Output the (x, y) coordinate of the center of the cell containing the given text.  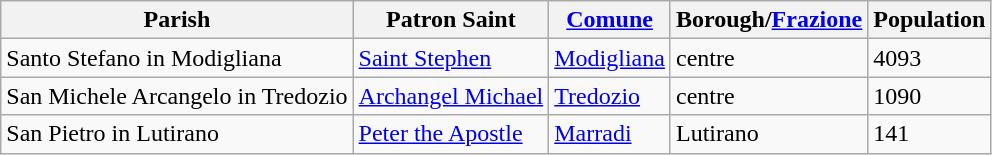
Parish (177, 20)
Peter the Apostle (451, 134)
Marradi (610, 134)
Comune (610, 20)
Lutirano (768, 134)
1090 (930, 96)
4093 (930, 58)
Saint Stephen (451, 58)
Population (930, 20)
141 (930, 134)
San Michele Arcangelo in Tredozio (177, 96)
Tredozio (610, 96)
Patron Saint (451, 20)
Borough/Frazione (768, 20)
Archangel Michael (451, 96)
Modigliana (610, 58)
San Pietro in Lutirano (177, 134)
Santo Stefano in Modigliana (177, 58)
